Extract the [X, Y] coordinate from the center of the cell holding the provided text.  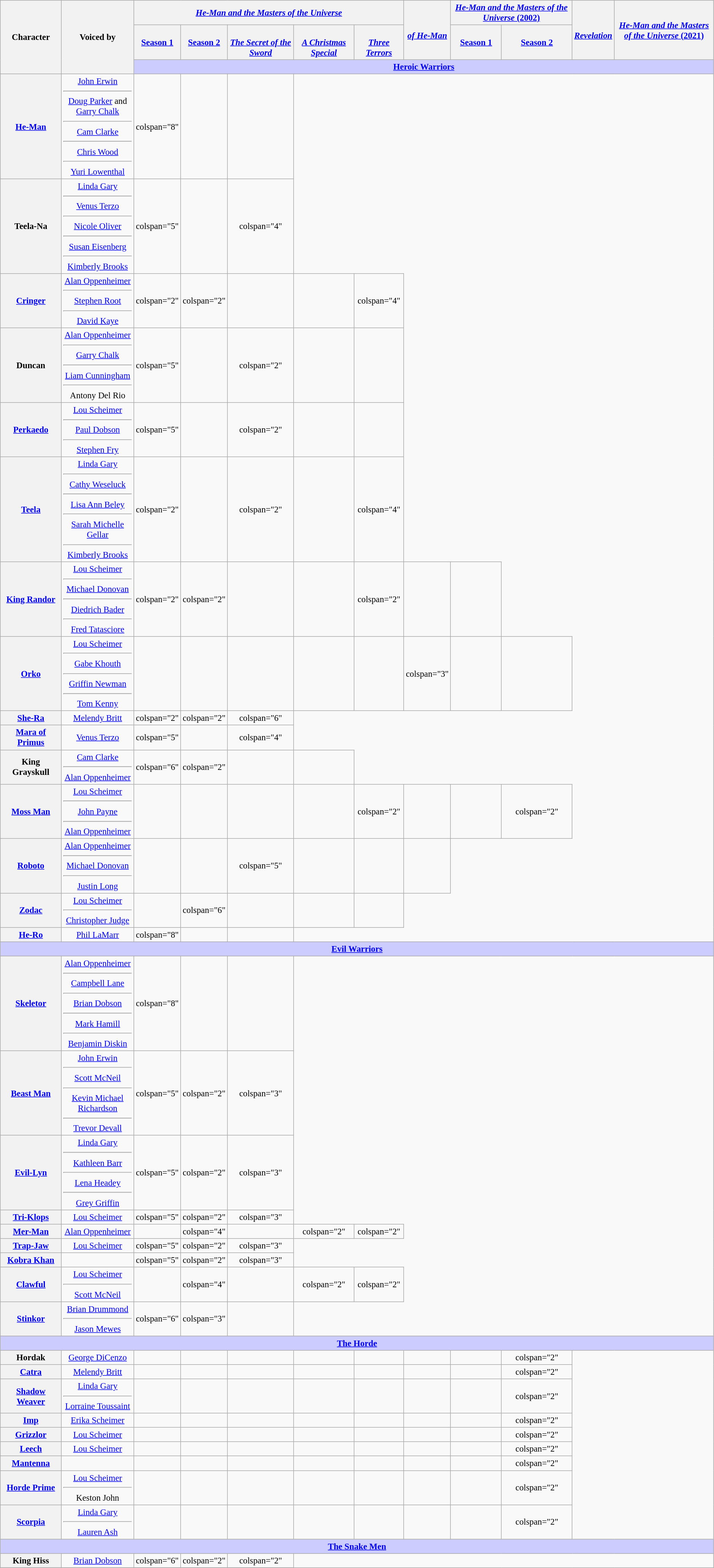
The Horde [357, 1343]
Zodac [31, 910]
Teela-Na [31, 226]
Roboto [31, 866]
Alan OppenheimerCampbell LaneBrian DobsonMark HamillBenjamin Diskin [97, 1003]
Skeletor [31, 1003]
Orko [31, 674]
Imp [31, 1420]
Lou ScheimerJohn PayneAlan Oppenheimer [97, 812]
King Randor [31, 599]
George DiCenzo [97, 1358]
He-Man and the Masters of the Universe (2021) [664, 30]
Clawful [31, 1284]
John ErwinDoug Parker and Garry ChalkCam ClarkeChris WoodYuri Lowenthal [97, 127]
Mer-Man [31, 1232]
Trap-Jaw [31, 1246]
Alan OppenheimerGarry ChalkLiam CunninghamAntony Del Rio [97, 365]
Lou ScheimerMichael DonovanDiedrich BaderFred Tatasciore [97, 599]
Alan Oppenheimer [97, 1232]
Cringer [31, 301]
Linda GaryVenus TerzoNicole OliverSusan EisenbergKimberly Brooks [97, 226]
Evil Warriors [357, 949]
The Secret of the Sword [261, 43]
A Christmas Special [324, 43]
Evil-Lyn [31, 1173]
Catra [31, 1372]
Moss Man [31, 812]
Voiced by [97, 37]
Alan OppenheimerStephen RootDavid Kaye [97, 301]
Revelation [593, 30]
John ErwinScott McNeilKevin Michael RichardsonTrevor Devall [97, 1093]
Lou ScheimerGabe KhouthGriffin NewmanTom Kenny [97, 674]
He-Ro [31, 935]
Mantenna [31, 1463]
Stinkor [31, 1319]
She-Ra [31, 718]
Lou ScheimerScott McNeil [97, 1284]
Brian Dobson [97, 1561]
Mara of Primus [31, 738]
Phil LaMarr [97, 935]
Venus Terzo [97, 738]
Three Terrors [379, 43]
Teela [31, 509]
Alan OppenheimerMichael DonovanJustin Long [97, 866]
Lou ScheimerChristopher Judge [97, 910]
Linda GaryLorraine Toussaint [97, 1396]
Lou ScheimerPaul DobsonStephen Fry [97, 430]
Tri-Klops [31, 1217]
He-Man and the Masters of the Universe (2002) [511, 13]
Linda GaryLauren Ash [97, 1522]
King Grayskull [31, 767]
Linda GaryCathy WeseluckLisa Ann BeleySarah Michelle GellarKimberly Brooks [97, 509]
Duncan [31, 365]
Horde Prime [31, 1488]
Leech [31, 1449]
Perkaedo [31, 430]
Brian DrummondJason Mewes [97, 1319]
Grizzlor [31, 1435]
Cam ClarkeAlan Oppenheimer [97, 767]
of He-Man [428, 30]
Scorpia [31, 1522]
Beast Man [31, 1093]
Heroic Warriors [424, 67]
King Hiss [31, 1561]
Hordak [31, 1358]
Erika Scheimer [97, 1420]
Kobra Khan [31, 1260]
Shadow Weaver [31, 1396]
He-Man [31, 127]
Character [31, 37]
Lou ScheimerKeston John [97, 1488]
He-Man and the Masters of the Universe [269, 13]
The Snake Men [357, 1546]
Linda GaryKathleen BarrLena HeadeyGrey Griffin [97, 1173]
